Determine the [X, Y] coordinate at the center of the cell enclosing the given text.  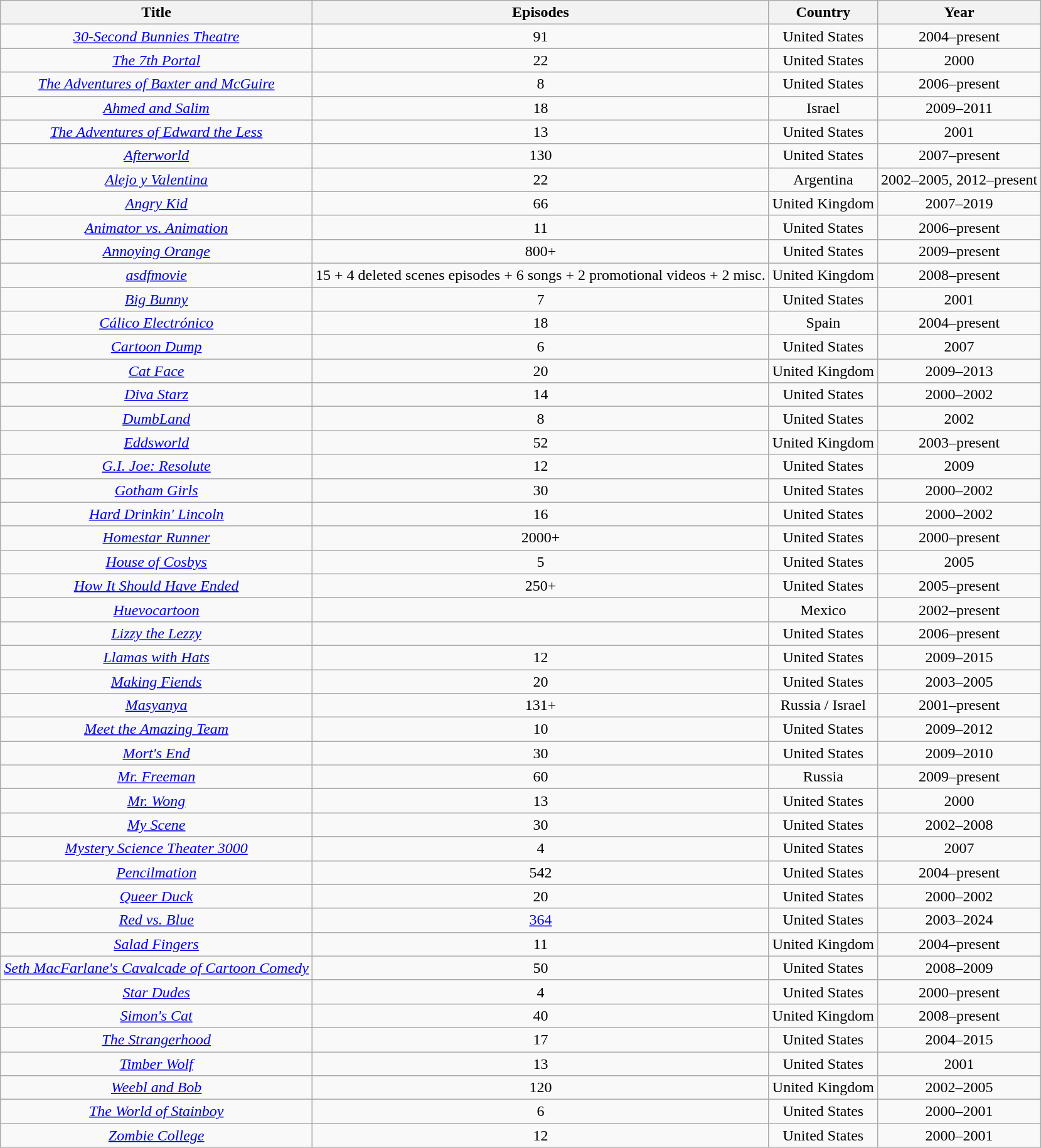
Alejo y Valentina [157, 180]
66 [541, 203]
Year [959, 13]
14 [541, 395]
Mr. Freeman [157, 777]
Homestar Runner [157, 538]
Seth MacFarlane's Cavalcade of Cartoon Comedy [157, 968]
2004–2015 [959, 1039]
2002–present [959, 609]
Masyanya [157, 705]
Huevocartoon [157, 609]
2003–2024 [959, 920]
2009–2010 [959, 753]
52 [541, 443]
Ahmed and Salim [157, 108]
800+ [541, 251]
The Adventures of Edward the Less [157, 132]
17 [541, 1039]
2002–2005 [959, 1088]
The 7th Portal [157, 60]
2002–2008 [959, 825]
Afterworld [157, 156]
91 [541, 36]
Israel [823, 108]
Simon's Cat [157, 1016]
Timber Wolf [157, 1064]
2005 [959, 562]
Diva Starz [157, 395]
Red vs. Blue [157, 920]
Making Fiends [157, 681]
The World of Stainboy [157, 1112]
Llamas with Hats [157, 657]
Star Dudes [157, 992]
2003–present [959, 443]
364 [541, 920]
Lizzy the Lezzy [157, 633]
Gotham Girls [157, 490]
2009 [959, 466]
2001–present [959, 705]
Episodes [541, 13]
Russia [823, 777]
Cálico Electrónico [157, 323]
2003–2005 [959, 681]
542 [541, 872]
2009–2011 [959, 108]
5 [541, 562]
Cat Face [157, 371]
The Adventures of Baxter and McGuire [157, 84]
Mort's End [157, 753]
Angry Kid [157, 203]
asdfmovie [157, 275]
Meet the Amazing Team [157, 729]
Argentina [823, 180]
Salad Fingers [157, 944]
10 [541, 729]
Title [157, 13]
2005–present [959, 586]
Eddsworld [157, 443]
7 [541, 299]
Hard Drinkin' Lincoln [157, 514]
131+ [541, 705]
60 [541, 777]
Russia / Israel [823, 705]
2007–2019 [959, 203]
Big Bunny [157, 299]
2002–2005, 2012–present [959, 180]
Spain [823, 323]
Mexico [823, 609]
2009–2015 [959, 657]
Mystery Science Theater 3000 [157, 849]
How It Should Have Ended [157, 586]
30-Second Bunnies Theatre [157, 36]
Cartoon Dump [157, 347]
40 [541, 1016]
2000+ [541, 538]
50 [541, 968]
2008–2009 [959, 968]
My Scene [157, 825]
2009–2012 [959, 729]
G.I. Joe: Resolute [157, 466]
130 [541, 156]
Zombie College [157, 1135]
15 + 4 deleted scenes episodes + 6 songs + 2 promotional videos + 2 misc. [541, 275]
DumbLand [157, 419]
Animator vs. Animation [157, 227]
Country [823, 13]
Weebl and Bob [157, 1088]
2009–2013 [959, 371]
16 [541, 514]
Queer Duck [157, 896]
120 [541, 1088]
Annoying Orange [157, 251]
2007–present [959, 156]
House of Cosbys [157, 562]
250+ [541, 586]
Pencilmation [157, 872]
2002 [959, 419]
The Strangerhood [157, 1039]
Mr. Wong [157, 801]
